Extract the (X, Y) coordinate from the center of the cell holding the provided text.  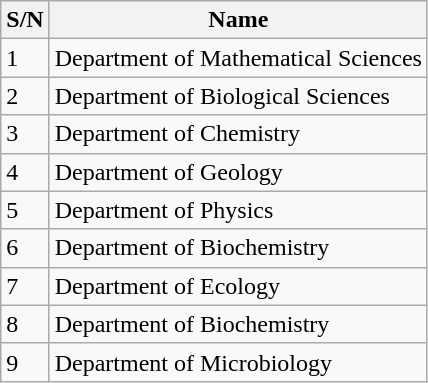
4 (25, 172)
Department of Geology (238, 172)
7 (25, 286)
6 (25, 248)
S/N (25, 20)
3 (25, 134)
Department of Mathematical Sciences (238, 58)
2 (25, 96)
8 (25, 324)
5 (25, 210)
Department of Ecology (238, 286)
1 (25, 58)
Name (238, 20)
Department of Microbiology (238, 362)
Department of Chemistry (238, 134)
9 (25, 362)
Department of Physics (238, 210)
Department of Biological Sciences (238, 96)
